Determine the (X, Y) coordinate at the center of the cell enclosing the given text.  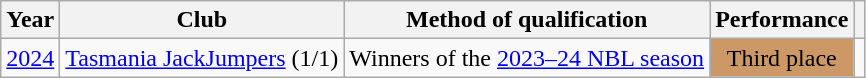
Club (202, 20)
2024 (30, 58)
Winners of the 2023–24 NBL season (527, 58)
Performance (782, 20)
Tasmania JackJumpers (1/1) (202, 58)
Third place (782, 58)
Method of qualification (527, 20)
Year (30, 20)
